Output the [X, Y] coordinate of the center of the cell containing the given text.  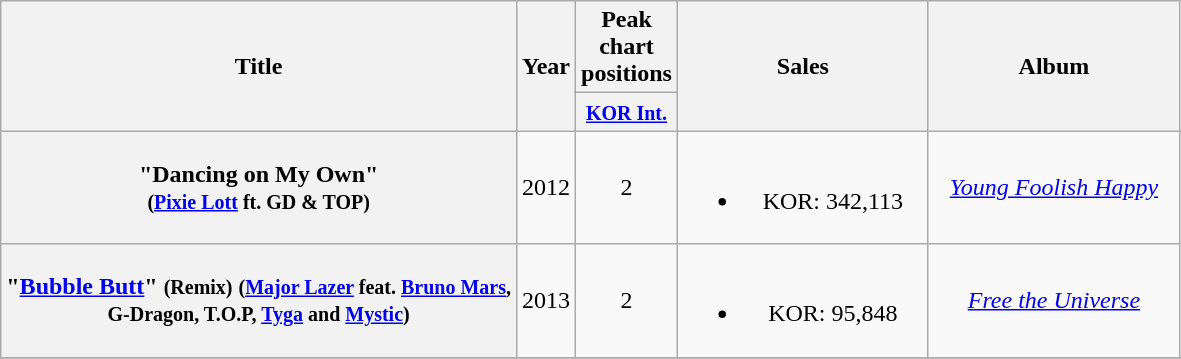
Free the Universe [1054, 300]
KOR: 342,113 [802, 188]
Year [546, 66]
2012 [546, 188]
KOR: 95,848 [802, 300]
Young Foolish Happy [1054, 188]
Peak chart positions [627, 47]
2013 [546, 300]
Album [1054, 66]
Sales [802, 66]
"Dancing on My Own" (Pixie Lott ft. GD & TOP) [259, 188]
Title [259, 66]
"Bubble Butt" (Remix) (Major Lazer feat. Bruno Mars, G-Dragon, T.O.P, Tyga and Mystic) [259, 300]
KOR Int. [627, 112]
